From the cell containing the given text, extract its center point as (x, y) coordinate. 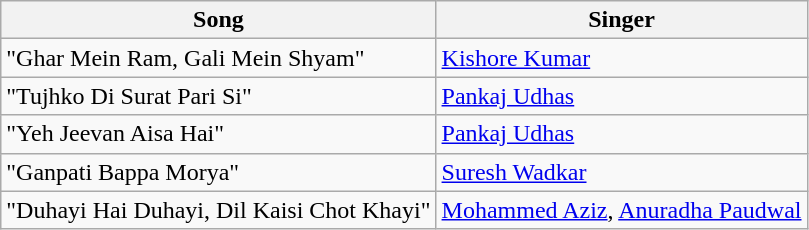
"Ghar Mein Ram, Gali Mein Shyam" (218, 58)
Kishore Kumar (622, 58)
Song (218, 20)
Suresh Wadkar (622, 172)
Mohammed Aziz, Anuradha Paudwal (622, 210)
"Tujhko Di Surat Pari Si" (218, 96)
"Duhayi Hai Duhayi, Dil Kaisi Chot Khayi" (218, 210)
"Ganpati Bappa Morya" (218, 172)
Singer (622, 20)
"Yeh Jeevan Aisa Hai" (218, 134)
